Locate the cell with the specified text and output its [X, Y] center coordinate. 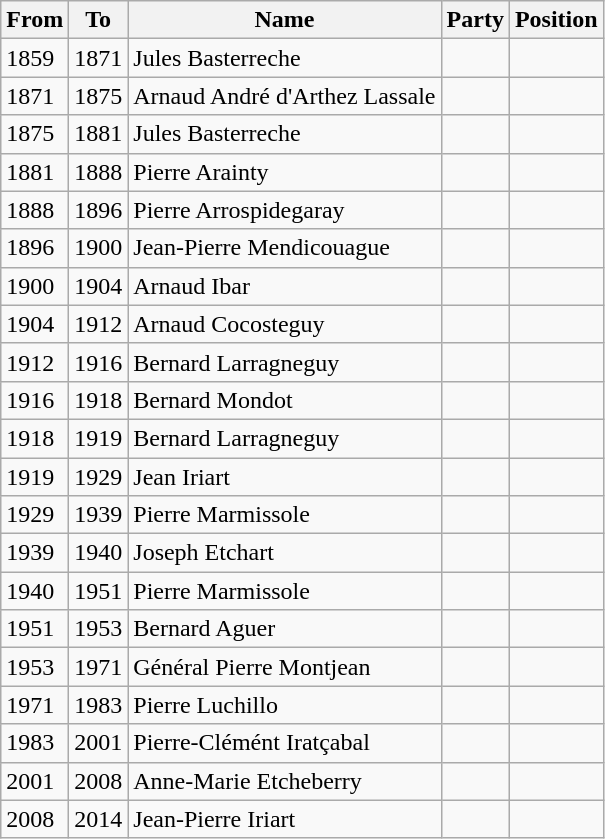
Pierre Luchillo [284, 705]
Arnaud André d'Arthez Lassale [284, 96]
Anne-Marie Etcheberry [284, 781]
Arnaud Cocosteguy [284, 324]
Jean-Pierre Iriart [284, 819]
Pierre-Clémént Iratçabal [284, 743]
1859 [35, 58]
Jean-Pierre Mendicouague [284, 248]
Party [475, 20]
Position [556, 20]
Pierre Arrospidegaray [284, 210]
Bernard Aguer [284, 629]
Pierre Arainty [284, 172]
Général Pierre Montjean [284, 667]
From [35, 20]
Bernard Mondot [284, 400]
Name [284, 20]
Arnaud Ibar [284, 286]
Jean Iriart [284, 477]
To [98, 20]
Joseph Etchart [284, 553]
2014 [98, 819]
